Output the [x, y] coordinate of the center of the cell containing the given text.  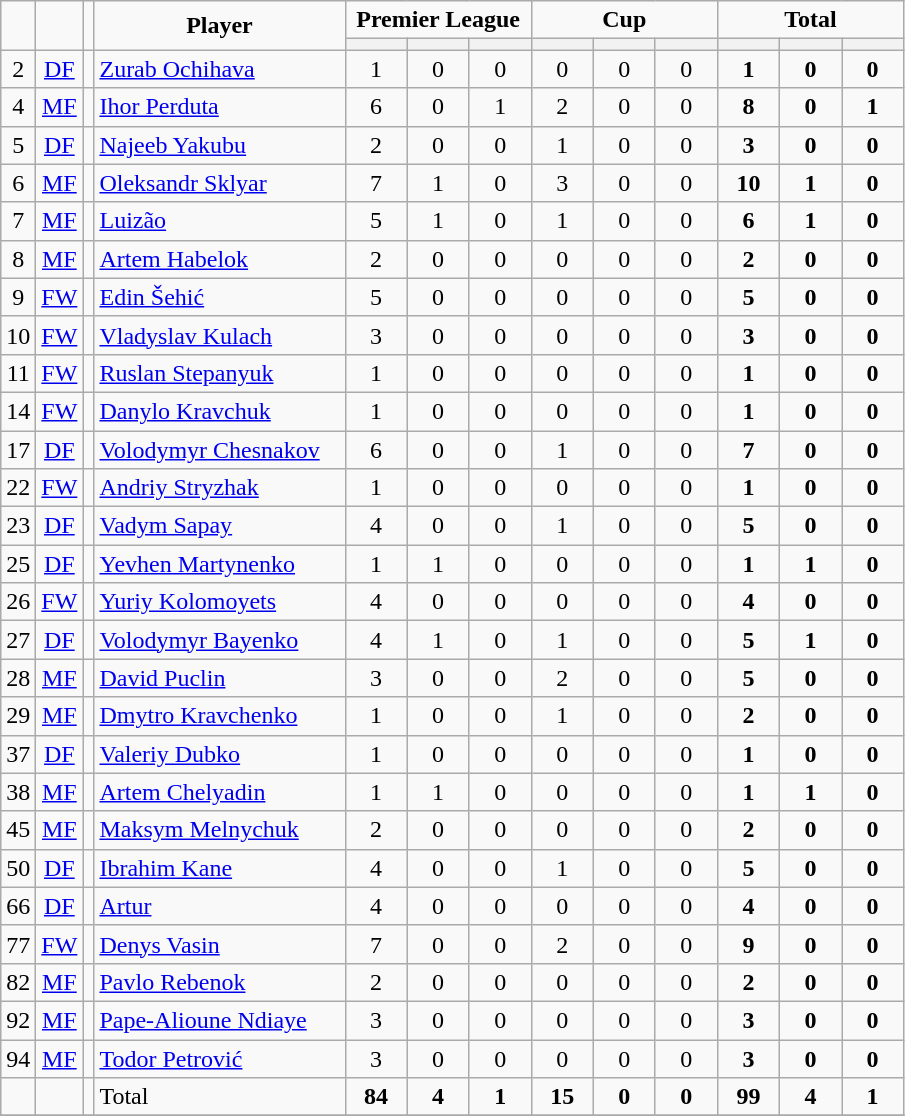
28 [18, 678]
Vladyslav Kulach [220, 335]
94 [18, 1059]
25 [18, 564]
Volodymyr Chesnakov [220, 449]
Valeriy Dubko [220, 754]
66 [18, 906]
11 [18, 373]
Premier League [438, 20]
84 [376, 1097]
15 [562, 1097]
45 [18, 830]
77 [18, 944]
Zurab Ochihava [220, 69]
Ibrahim Kane [220, 868]
17 [18, 449]
Artem Habelok [220, 259]
37 [18, 754]
Yevhen Martynenko [220, 564]
Vadym Sapay [220, 526]
26 [18, 602]
Oleksandr Sklyar [220, 183]
David Puclin [220, 678]
82 [18, 982]
Player [220, 26]
Artur [220, 906]
Najeeb Yakubu [220, 145]
38 [18, 792]
50 [18, 868]
Edin Šehić [220, 297]
99 [748, 1097]
Danylo Kravchuk [220, 411]
Maksym Melnychuk [220, 830]
Luizão [220, 221]
27 [18, 640]
Pape-Alioune Ndiaye [220, 1020]
29 [18, 716]
Volodymyr Bayenko [220, 640]
92 [18, 1020]
Yuriy Kolomoyets [220, 602]
Ruslan Stepanyuk [220, 373]
14 [18, 411]
Andriy Stryzhak [220, 488]
Todor Petrović [220, 1059]
Cup [624, 20]
23 [18, 526]
Ihor Perduta [220, 107]
Dmytro Kravchenko [220, 716]
Denys Vasin [220, 944]
Artem Chelyadin [220, 792]
Pavlo Rebenok [220, 982]
22 [18, 488]
